From the cell containing the given text, extract its center point as (X, Y) coordinate. 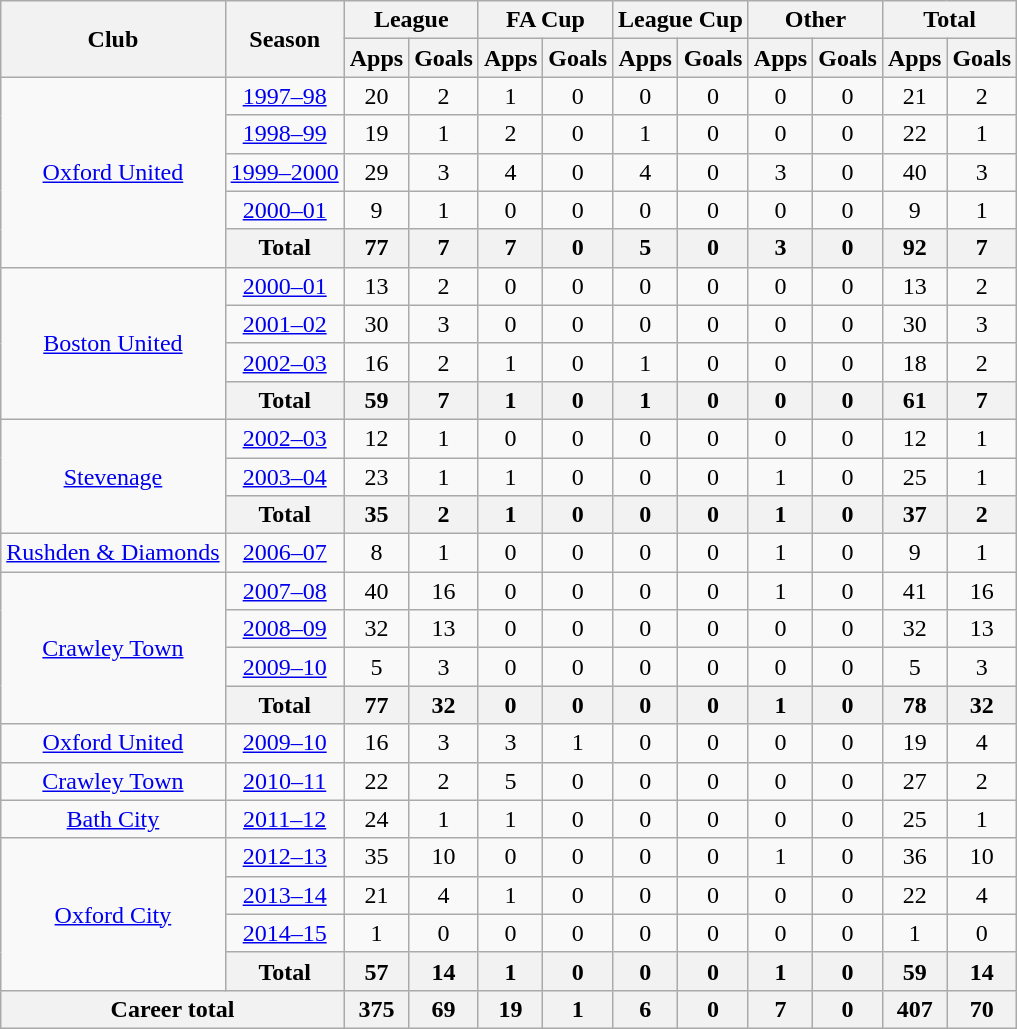
1997–98 (284, 96)
Rushden & Diamonds (113, 553)
2006–07 (284, 553)
Other (815, 20)
23 (376, 477)
70 (982, 1009)
Bath City (113, 819)
61 (914, 400)
Boston United (113, 343)
2001–02 (284, 324)
2013–14 (284, 895)
FA Cup (545, 20)
8 (376, 553)
Club (113, 39)
29 (376, 172)
1998–99 (284, 134)
407 (914, 1009)
24 (376, 819)
27 (914, 781)
6 (646, 1009)
2012–13 (284, 857)
2003–04 (284, 477)
92 (914, 248)
League Cup (681, 20)
Career total (172, 1009)
37 (914, 515)
41 (914, 591)
2011–12 (284, 819)
Stevenage (113, 476)
2010–11 (284, 781)
League (411, 20)
20 (376, 96)
2007–08 (284, 591)
78 (914, 705)
2014–15 (284, 933)
2008–09 (284, 629)
18 (914, 362)
Oxford City (113, 914)
1999–2000 (284, 172)
Season (284, 39)
57 (376, 971)
36 (914, 857)
69 (444, 1009)
375 (376, 1009)
